Return [x, y] of the center of cell containing provided text 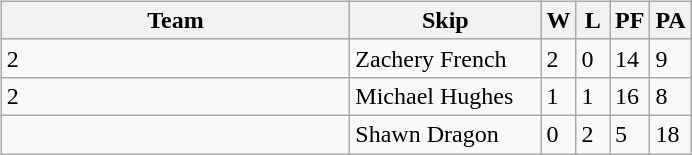
14 [630, 58]
PA [670, 20]
Shawn Dragon [446, 134]
Team [176, 20]
9 [670, 58]
Michael Hughes [446, 96]
16 [630, 96]
L [593, 20]
18 [670, 134]
W [558, 20]
5 [630, 134]
Skip [446, 20]
Zachery French [446, 58]
PF [630, 20]
8 [670, 96]
